Extract the (X, Y) coordinate from the center of the cell holding the provided text.  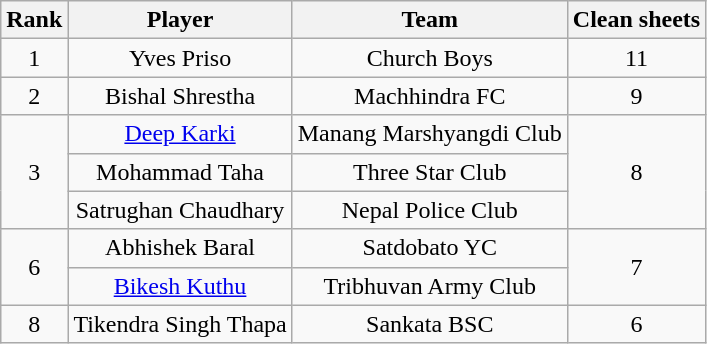
Clean sheets (636, 20)
Satrughan Chaudhary (180, 210)
9 (636, 96)
2 (34, 96)
Sankata BSC (430, 324)
Manang Marshyangdi Club (430, 134)
Bikesh Kuthu (180, 286)
7 (636, 267)
Team (430, 20)
Player (180, 20)
Tikendra Singh Thapa (180, 324)
Bishal Shrestha (180, 96)
3 (34, 172)
1 (34, 58)
Yves Priso (180, 58)
Three Star Club (430, 172)
Church Boys (430, 58)
Nepal Police Club (430, 210)
11 (636, 58)
Abhishek Baral (180, 248)
Mohammad Taha (180, 172)
Rank (34, 20)
Deep Karki (180, 134)
Satdobato YC (430, 248)
Machhindra FC (430, 96)
Tribhuvan Army Club (430, 286)
